Locate the cell with the specified text and output its [X, Y] center coordinate. 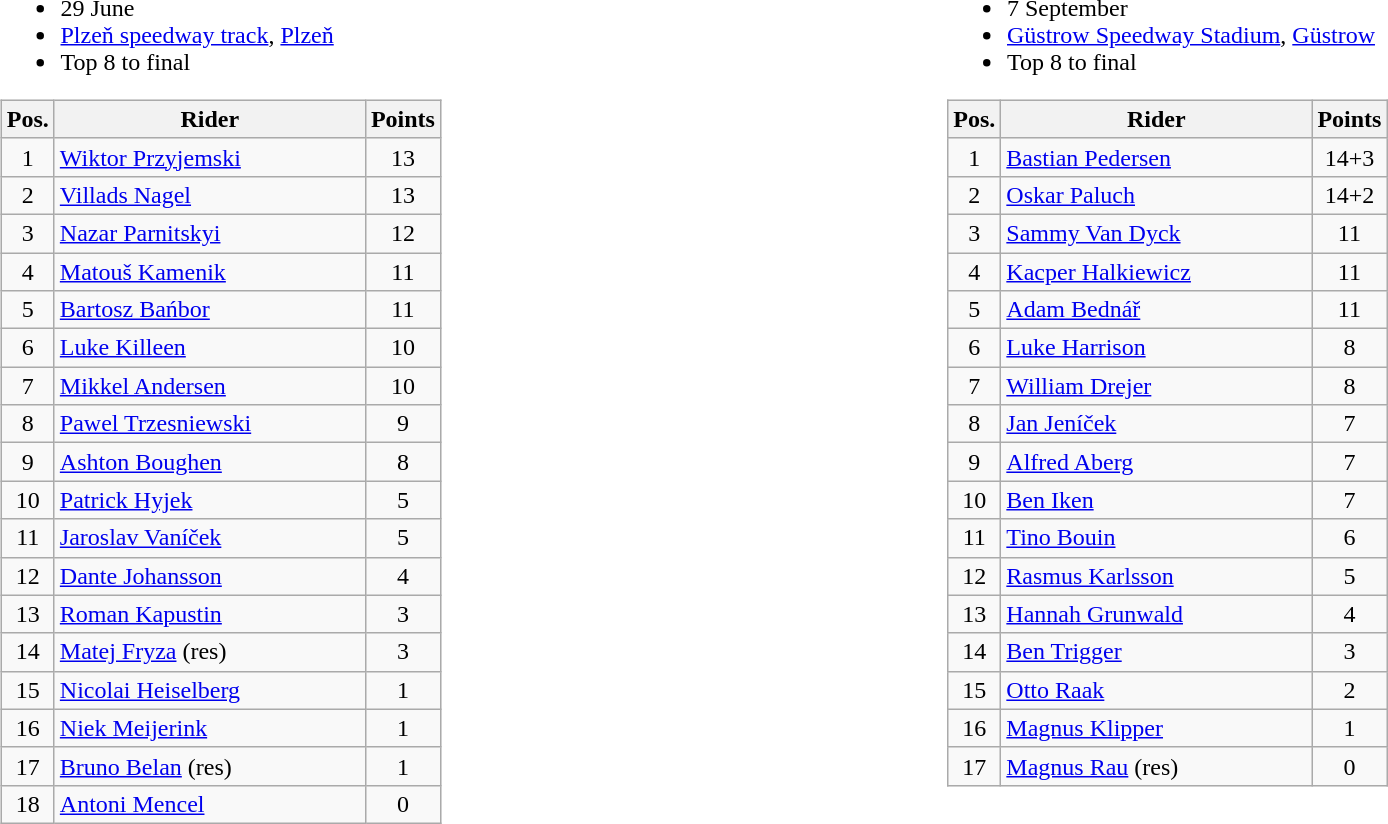
Luke Harrison [1156, 348]
Ashton Boughen [210, 462]
Matouš Kamenik [210, 271]
Nazar Parnitskyi [210, 233]
Antoni Mencel [210, 804]
Magnus Rau (res) [1156, 766]
Jan Jeníček [1156, 424]
Bruno Belan (res) [210, 766]
Magnus Klipper [1156, 728]
Nicolai Heiselberg [210, 690]
14+3 [1350, 157]
Wiktor Przyjemski [210, 157]
William Drejer [1156, 386]
Kacper Halkiewicz [1156, 271]
Roman Kapustin [210, 614]
Sammy Van Dyck [1156, 233]
Oskar Paluch [1156, 195]
Pawel Trzesniewski [210, 424]
Ben Trigger [1156, 652]
Bartosz Bańbor [210, 310]
Adam Bednář [1156, 310]
Ben Iken [1156, 500]
18 [28, 804]
Jaroslav Vaníček [210, 538]
Mikkel Andersen [210, 386]
Tino Bouin [1156, 538]
Luke Killeen [210, 348]
Villads Nagel [210, 195]
Alfred Aberg [1156, 462]
Bastian Pedersen [1156, 157]
Dante Johansson [210, 576]
Hannah Grunwald [1156, 614]
Niek Meijerink [210, 728]
Matej Fryza (res) [210, 652]
14+2 [1350, 195]
Rasmus Karlsson [1156, 576]
Patrick Hyjek [210, 500]
Otto Raak [1156, 690]
